Return the (X, Y) coordinate for the center point of the cell that contains the specified text.  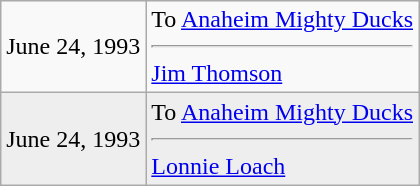
To Anaheim Mighty DucksLonnie Loach (282, 139)
To Anaheim Mighty DucksJim Thomson (282, 47)
